Locate the cell with the specified text and output its [x, y] center coordinate. 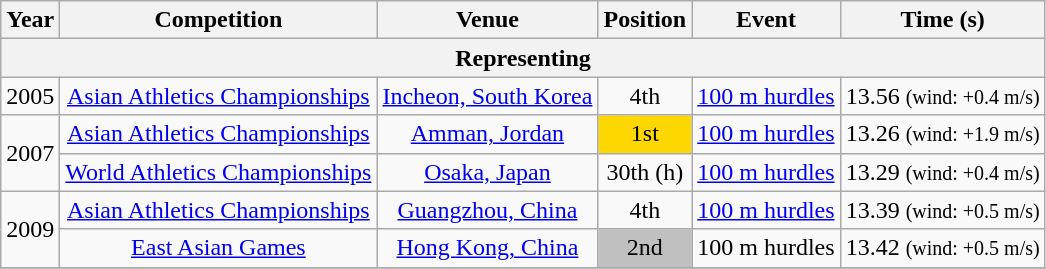
1st [645, 134]
World Athletics Championships [218, 172]
Year [30, 20]
13.56 (wind: +0.4 m/s) [942, 96]
Guangzhou, China [488, 210]
Venue [488, 20]
2005 [30, 96]
Event [766, 20]
13.42 (wind: +0.5 m/s) [942, 248]
2nd [645, 248]
2007 [30, 153]
Time (s) [942, 20]
13.29 (wind: +0.4 m/s) [942, 172]
13.39 (wind: +0.5 m/s) [942, 210]
Osaka, Japan [488, 172]
Amman, Jordan [488, 134]
Competition [218, 20]
Representing [523, 58]
Incheon, South Korea [488, 96]
30th (h) [645, 172]
East Asian Games [218, 248]
Position [645, 20]
13.26 (wind: +1.9 m/s) [942, 134]
2009 [30, 229]
Hong Kong, China [488, 248]
